Extract the (X, Y) coordinate from the center of the cell holding the provided text.  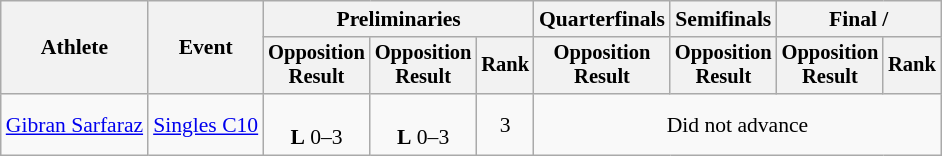
Final / (859, 19)
Event (206, 48)
3 (505, 124)
Did not advance (738, 124)
Gibran Sarfaraz (74, 124)
Quarterfinals (602, 19)
Athlete (74, 48)
Semifinals (724, 19)
Singles C10 (206, 124)
Preliminaries (398, 19)
